Capture the cell that displays the provided text and extract its (X, Y) central coordinate. 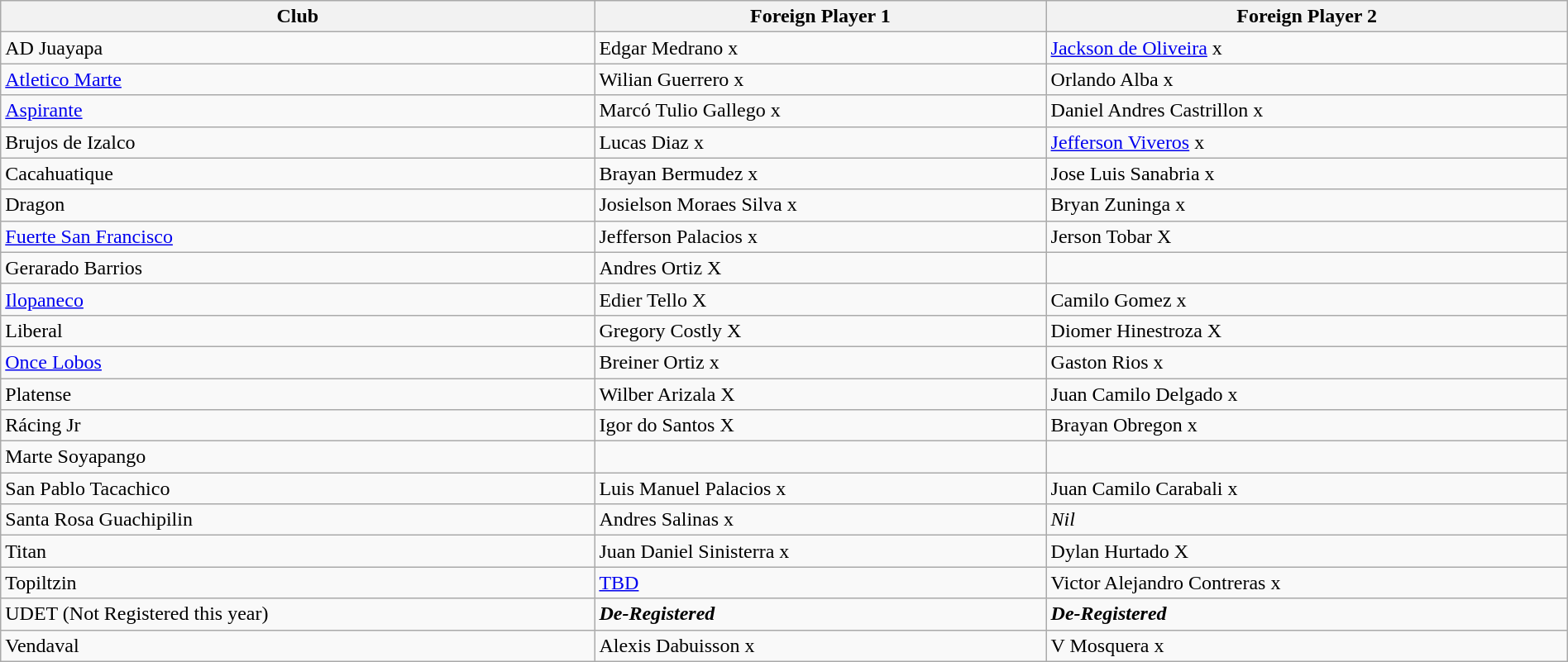
Marcó Tulio Gallego x (820, 111)
Platense (298, 394)
Luis Manuel Palacios x (820, 488)
Brujos de Izalco (298, 142)
Andres Salinas x (820, 520)
Rácing Jr (298, 426)
Juan Daniel Sinisterra x (820, 551)
Jerson Tobar X (1307, 236)
Juan Camilo Carabali x (1307, 488)
V Mosquera x (1307, 645)
Santa Rosa Guachipilin (298, 520)
Wilian Guerrero x (820, 79)
Daniel Andres Castrillon x (1307, 111)
TBD (820, 583)
Foreign Player 1 (820, 17)
Dylan Hurtado X (1307, 551)
Ilopaneco (298, 299)
Cacahuatique (298, 174)
Camilo Gomez x (1307, 299)
Gregory Costly X (820, 331)
Brayan Obregon x (1307, 426)
San Pablo Tacachico (298, 488)
Nil (1307, 520)
Liberal (298, 331)
Jose Luis Sanabria x (1307, 174)
Brayan Bermudez x (820, 174)
Diomer Hinestroza X (1307, 331)
Club (298, 17)
Dragon (298, 205)
Wilber Arizala X (820, 394)
Vendaval (298, 645)
Topiltzin (298, 583)
Bryan Zuninga x (1307, 205)
Titan (298, 551)
Orlando Alba x (1307, 79)
Josielson Moraes Silva x (820, 205)
Jackson de Oliveira x (1307, 48)
Jefferson Viveros x (1307, 142)
Andres Ortiz X (820, 268)
Foreign Player 2 (1307, 17)
Aspirante (298, 111)
Breiner Ortiz x (820, 362)
UDET (Not Registered this year) (298, 614)
Marte Soyapango (298, 457)
Victor Alejandro Contreras x (1307, 583)
Igor do Santos X (820, 426)
Gaston Rios x (1307, 362)
Alexis Dabuisson x (820, 645)
Gerarado Barrios (298, 268)
Edgar Medrano x (820, 48)
Juan Camilo Delgado x (1307, 394)
Once Lobos (298, 362)
AD Juayapa (298, 48)
Edier Tello X (820, 299)
Jefferson Palacios x (820, 236)
Fuerte San Francisco (298, 236)
Lucas Diaz x (820, 142)
Atletico Marte (298, 79)
